Pinpoint the cell where the given text exists, returning its (X, Y) midpoint coordinate. 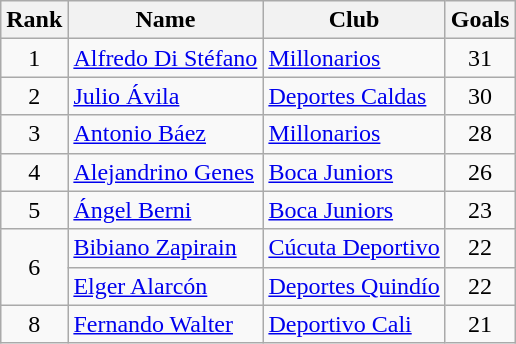
8 (34, 324)
Goals (480, 20)
1 (34, 58)
Elger Alarcón (166, 286)
Club (354, 20)
Julio Ávila (166, 96)
Name (166, 20)
Deportivo Cali (354, 324)
Fernando Walter (166, 324)
4 (34, 172)
23 (480, 210)
2 (34, 96)
Antonio Báez (166, 134)
6 (34, 267)
Alfredo Di Stéfano (166, 58)
3 (34, 134)
28 (480, 134)
5 (34, 210)
31 (480, 58)
30 (480, 96)
Ángel Berni (166, 210)
Bibiano Zapirain (166, 248)
Cúcuta Deportivo (354, 248)
Alejandrino Genes (166, 172)
21 (480, 324)
Deportes Quindío (354, 286)
26 (480, 172)
Rank (34, 20)
Deportes Caldas (354, 96)
